Scan for the cell matching the given text and deliver its [X, Y] coordinate at center. 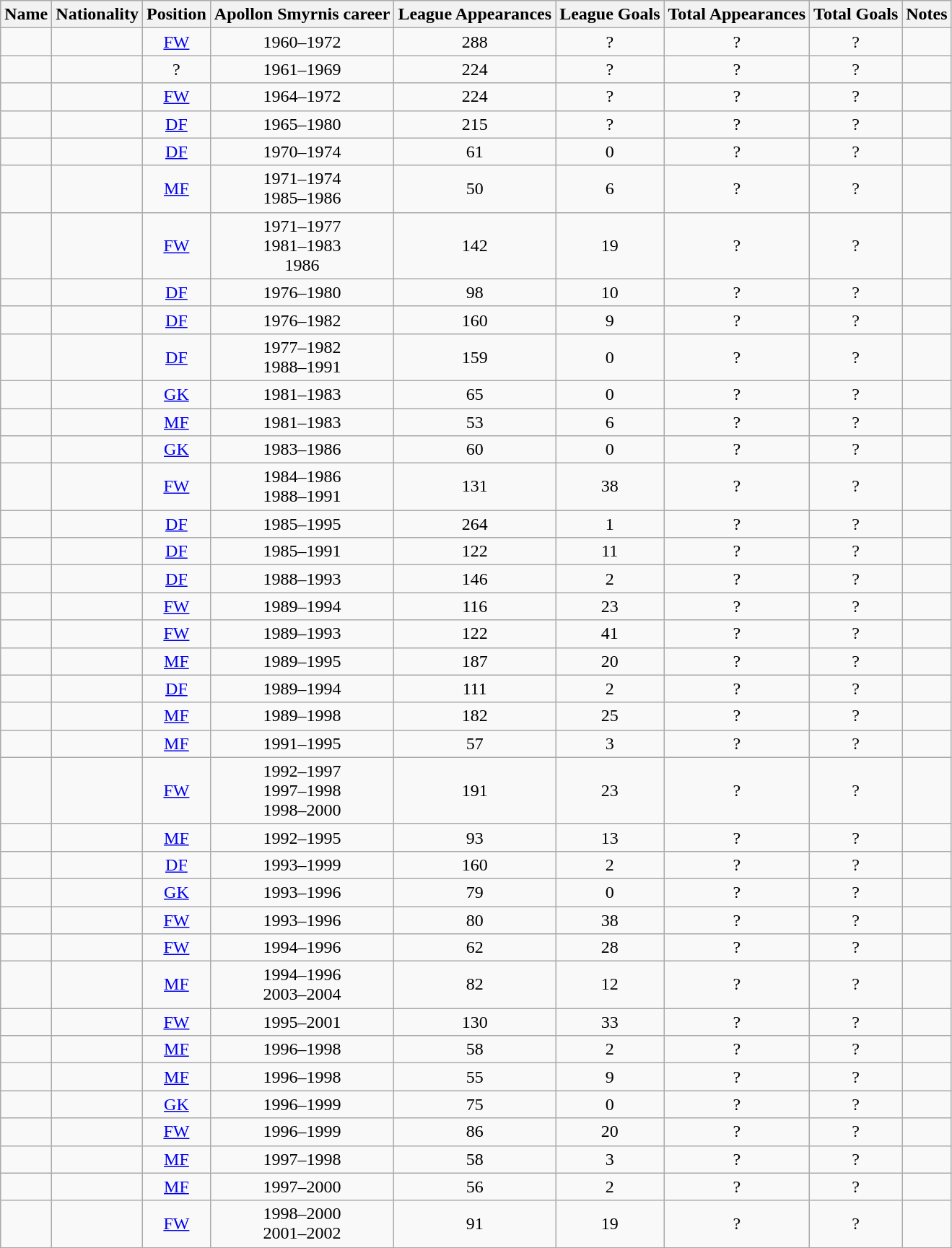
1995–2001 [302, 1022]
53 [475, 422]
1989–1993 [302, 634]
159 [475, 357]
1971–19741985–1986 [302, 189]
1977–19821988–1991 [302, 357]
1970–1974 [302, 152]
146 [475, 579]
1997–1998 [302, 1159]
League Goals [610, 14]
League Appearances [475, 14]
1976–1980 [302, 292]
1961–1969 [302, 69]
1965–1980 [302, 124]
62 [475, 948]
1971–19771981–19831986 [302, 245]
1992–1995 [302, 837]
Total Appearances [737, 14]
131 [475, 486]
1992–19971997–19981998–2000 [302, 790]
182 [475, 716]
116 [475, 606]
1 [610, 524]
91 [475, 1224]
Total Goals [856, 14]
61 [475, 152]
55 [475, 1077]
Apollon Smyrnis career [302, 14]
Notes [927, 14]
86 [475, 1132]
82 [475, 985]
80 [475, 920]
10 [610, 292]
98 [475, 292]
60 [475, 450]
264 [475, 524]
33 [610, 1022]
1991–1995 [302, 743]
1989–1998 [302, 716]
93 [475, 837]
130 [475, 1022]
Name [26, 14]
191 [475, 790]
1998–20002001–2002 [302, 1224]
1985–1995 [302, 524]
111 [475, 689]
50 [475, 189]
1989–1995 [302, 661]
65 [475, 394]
1997–2000 [302, 1187]
79 [475, 892]
75 [475, 1104]
1988–1993 [302, 579]
28 [610, 948]
1983–1986 [302, 450]
Position [177, 14]
13 [610, 837]
1964–1972 [302, 97]
1960–1972 [302, 42]
57 [475, 743]
56 [475, 1187]
11 [610, 551]
215 [475, 124]
41 [610, 634]
142 [475, 245]
288 [475, 42]
1976–1982 [302, 320]
187 [475, 661]
1994–19962003–2004 [302, 985]
1993–1999 [302, 865]
1994–1996 [302, 948]
12 [610, 985]
25 [610, 716]
1984–19861988–1991 [302, 486]
1985–1991 [302, 551]
Nationality [97, 14]
